Capture the cell that displays the provided text and extract its [X, Y] central coordinate. 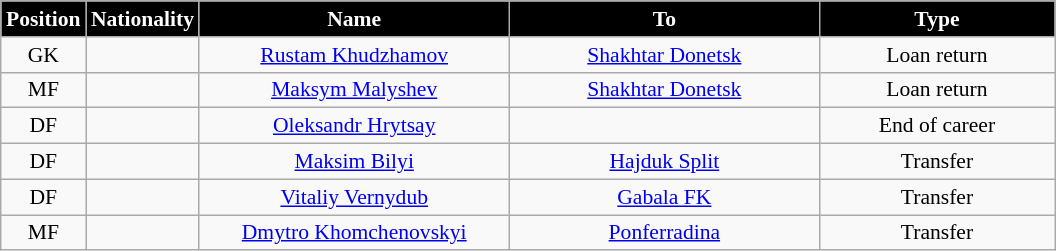
GK [44, 55]
Dmytro Khomchenovskyi [354, 233]
Hajduk Split [664, 162]
Ponferradina [664, 233]
Name [354, 19]
Vitaliy Vernydub [354, 197]
Nationality [142, 19]
Oleksandr Hrytsay [354, 126]
End of career [936, 126]
To [664, 19]
Type [936, 19]
Rustam Khudzhamov [354, 55]
Maksym Malyshev [354, 90]
Position [44, 19]
Gabala FK [664, 197]
Maksim Bilyi [354, 162]
